From the cell containing the given text, extract its center point as [x, y] coordinate. 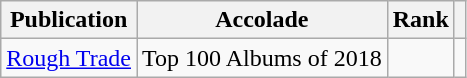
Rank [420, 20]
Publication [69, 20]
Top 100 Albums of 2018 [262, 58]
Accolade [262, 20]
Rough Trade [69, 58]
